Find where the given text appears and provide that cell's center as [x, y] coordinate. 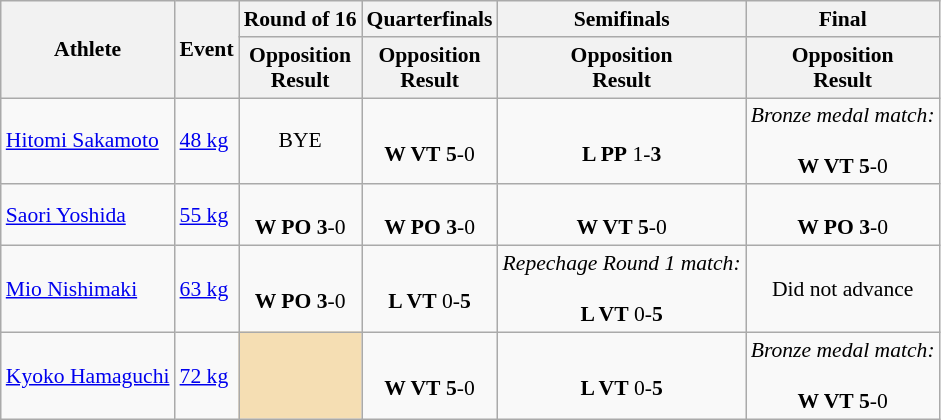
Mio Nishimaki [88, 290]
L PP 1-3 [622, 142]
Semifinals [622, 19]
Event [207, 50]
Repechage Round 1 match:L VT 0-5 [622, 290]
Did not advance [843, 290]
63 kg [207, 290]
48 kg [207, 142]
Quarterfinals [430, 19]
Hitomi Sakamoto [88, 142]
Saori Yoshida [88, 216]
Final [843, 19]
55 kg [207, 216]
BYE [300, 142]
Kyoko Hamaguchi [88, 376]
Round of 16 [300, 19]
72 kg [207, 376]
Athlete [88, 50]
